Output the [x, y] coordinate of the center of the cell containing the given text.  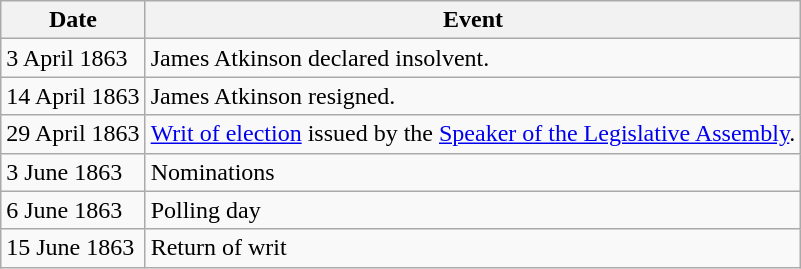
15 June 1863 [73, 248]
James Atkinson resigned. [473, 96]
3 June 1863 [73, 172]
Event [473, 20]
3 April 1863 [73, 58]
29 April 1863 [73, 134]
James Atkinson declared insolvent. [473, 58]
Nominations [473, 172]
Return of writ [473, 248]
6 June 1863 [73, 210]
Writ of election issued by the Speaker of the Legislative Assembly. [473, 134]
Polling day [473, 210]
14 April 1863 [73, 96]
Date [73, 20]
